For the text-containing cell, return its midpoint in (X, Y) coordinate format. 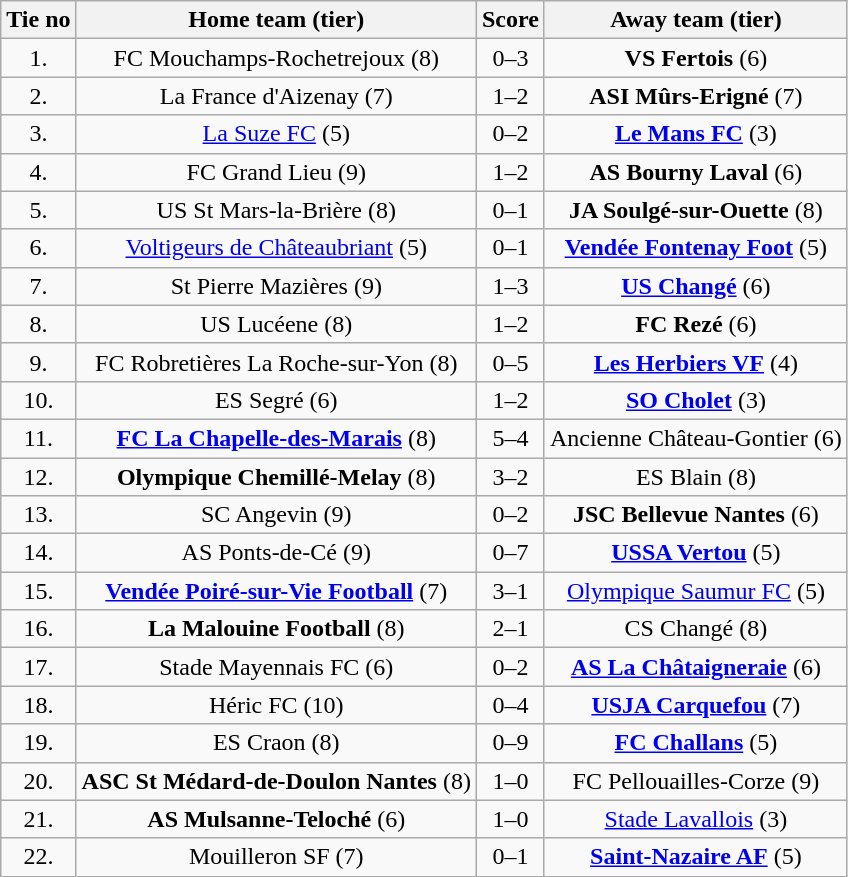
21. (38, 819)
Olympique Saumur FC (5) (696, 591)
8. (38, 324)
CS Changé (8) (696, 629)
La Suze FC (5) (276, 134)
La France d'Aizenay (7) (276, 96)
4. (38, 172)
7. (38, 286)
AS Bourny Laval (6) (696, 172)
ES Craon (8) (276, 743)
FC Robretières La Roche-sur-Yon (8) (276, 362)
11. (38, 438)
USJA Carquefou (7) (696, 705)
ES Segré (6) (276, 400)
FC Mouchamps-Rochetrejoux (8) (276, 58)
Stade Mayennais FC (6) (276, 667)
3–1 (510, 591)
17. (38, 667)
SC Angevin (9) (276, 515)
AS La Châtaigneraie (6) (696, 667)
2. (38, 96)
0–7 (510, 553)
15. (38, 591)
6. (38, 248)
1. (38, 58)
Héric FC (10) (276, 705)
9. (38, 362)
0–3 (510, 58)
Score (510, 20)
US St Mars-la-Brière (8) (276, 210)
19. (38, 743)
22. (38, 857)
20. (38, 781)
Mouilleron SF (7) (276, 857)
ASI Mûrs-Erigné (7) (696, 96)
St Pierre Mazières (9) (276, 286)
Ancienne Château-Gontier (6) (696, 438)
Saint-Nazaire AF (5) (696, 857)
FC Rezé (6) (696, 324)
5. (38, 210)
FC La Chapelle-des-Marais (8) (276, 438)
JA Soulgé-sur-Ouette (8) (696, 210)
AS Ponts-de-Cé (9) (276, 553)
3–2 (510, 477)
18. (38, 705)
Stade Lavallois (3) (696, 819)
0–4 (510, 705)
US Lucéene (8) (276, 324)
ES Blain (8) (696, 477)
10. (38, 400)
5–4 (510, 438)
AS Mulsanne-Teloché (6) (276, 819)
VS Fertois (6) (696, 58)
3. (38, 134)
Le Mans FC (3) (696, 134)
Olympique Chemillé-Melay (8) (276, 477)
ASC St Médard-de-Doulon Nantes (8) (276, 781)
FC Grand Lieu (9) (276, 172)
Voltigeurs de Châteaubriant (5) (276, 248)
FC Challans (5) (696, 743)
0–5 (510, 362)
FC Pellouailles-Corze (9) (696, 781)
1–3 (510, 286)
Vendée Poiré-sur-Vie Football (7) (276, 591)
Les Herbiers VF (4) (696, 362)
Tie no (38, 20)
2–1 (510, 629)
16. (38, 629)
Away team (tier) (696, 20)
USSA Vertou (5) (696, 553)
JSC Bellevue Nantes (6) (696, 515)
US Changé (6) (696, 286)
SO Cholet (3) (696, 400)
14. (38, 553)
Vendée Fontenay Foot (5) (696, 248)
13. (38, 515)
Home team (tier) (276, 20)
La Malouine Football (8) (276, 629)
0–9 (510, 743)
12. (38, 477)
